Search for the cell housing the specified text and yield its [x, y] center coordinate. 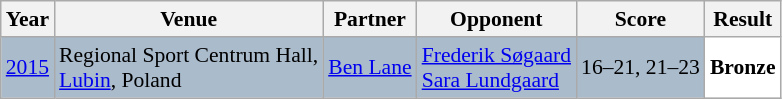
Year [28, 19]
Partner [370, 19]
Score [640, 19]
Venue [188, 19]
Ben Lane [370, 68]
Frederik Søgaard Sara Lundgaard [496, 68]
Bronze [743, 68]
Result [743, 19]
Regional Sport Centrum Hall,Lubin, Poland [188, 68]
Opponent [496, 19]
16–21, 21–23 [640, 68]
2015 [28, 68]
